Determine the (x, y) coordinate at the center of the cell enclosing the given text.  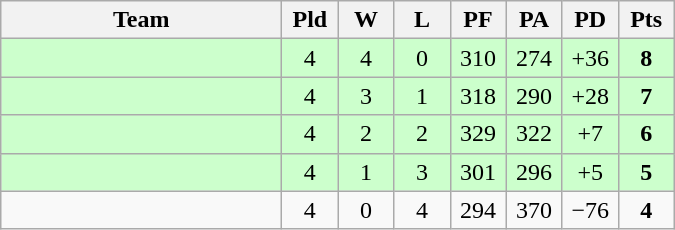
+36 (590, 58)
290 (534, 96)
322 (534, 134)
301 (478, 172)
+7 (590, 134)
W (366, 20)
296 (534, 172)
+5 (590, 172)
L (422, 20)
PD (590, 20)
310 (478, 58)
Team (142, 20)
294 (478, 210)
5 (646, 172)
+28 (590, 96)
Pts (646, 20)
8 (646, 58)
PA (534, 20)
274 (534, 58)
7 (646, 96)
370 (534, 210)
6 (646, 134)
Pld (310, 20)
329 (478, 134)
318 (478, 96)
PF (478, 20)
−76 (590, 210)
